Capture the cell that displays the provided text and extract its (X, Y) central coordinate. 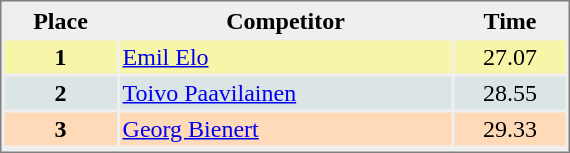
Place (60, 20)
28.55 (510, 92)
1 (60, 56)
2 (60, 92)
3 (60, 128)
29.33 (510, 128)
Toivo Paavilainen (286, 92)
Competitor (286, 20)
27.07 (510, 56)
Georg Bienert (286, 128)
Emil Elo (286, 56)
Time (510, 20)
